Scan for the cell matching the given text and deliver its (x, y) coordinate at center. 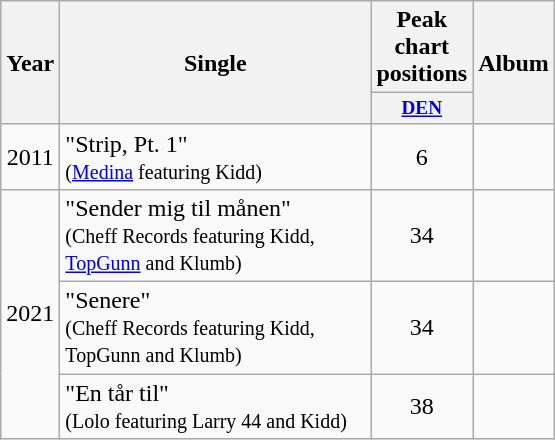
"Senere"(Cheff Records featuring Kidd, TopGunn and Klumb) (216, 328)
"En tår til"(Lolo featuring Larry 44 and Kidd) (216, 406)
"Strip, Pt. 1"(Medina featuring Kidd) (216, 156)
Peak chart positions (422, 47)
"Sender mig til månen"(Cheff Records featuring Kidd, TopGunn and Klumb) (216, 236)
Album (514, 63)
6 (422, 156)
2011 (30, 156)
DEN (422, 109)
2021 (30, 314)
Year (30, 63)
Single (216, 63)
38 (422, 406)
